Locate the cell with the specified text and output its (x, y) center coordinate. 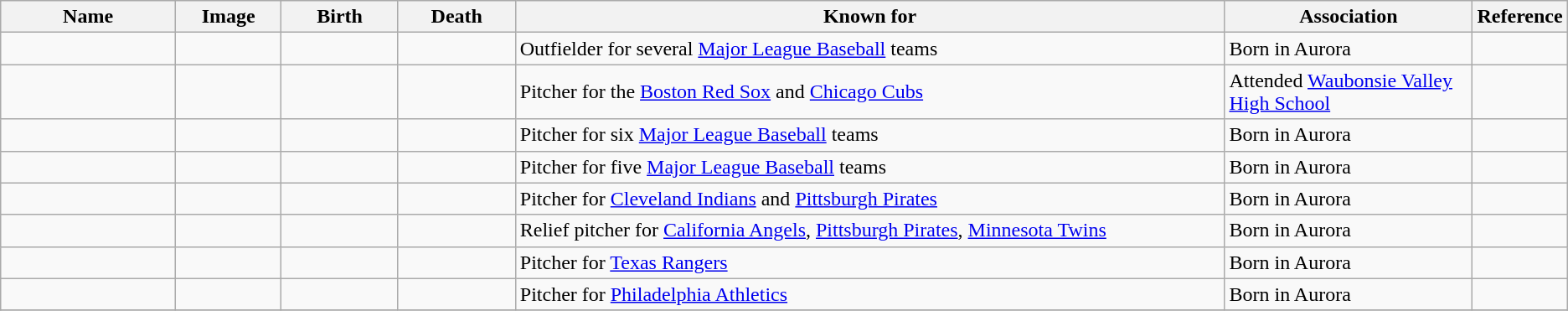
Pitcher for the Boston Red Sox and Chicago Cubs (869, 92)
Pitcher for Philadelphia Athletics (869, 294)
Death (456, 17)
Association (1349, 17)
Pitcher for Cleveland Indians and Pittsburgh Pirates (869, 199)
Birth (340, 17)
Name (89, 17)
Pitcher for five Major League Baseball teams (869, 167)
Relief pitcher for California Angels, Pittsburgh Pirates, Minnesota Twins (869, 231)
Reference (1519, 17)
Image (228, 17)
Outfielder for several Major League Baseball teams (869, 49)
Known for (869, 17)
Attended Waubonsie Valley High School (1349, 92)
Pitcher for Texas Rangers (869, 262)
Pitcher for six Major League Baseball teams (869, 135)
